Scan for the cell matching the given text and deliver its (x, y) coordinate at center. 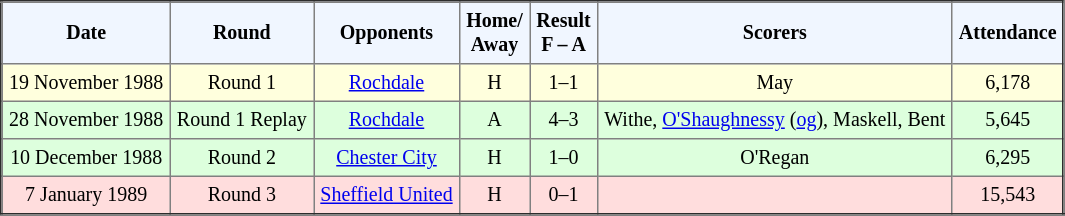
7 January 1989 (86, 195)
4–3 (564, 120)
Round 3 (242, 195)
15,543 (1008, 195)
19 November 1988 (86, 83)
6,295 (1008, 158)
ResultF – A (564, 33)
Attendance (1008, 33)
Round (242, 33)
Round 1 Replay (242, 120)
Round 2 (242, 158)
1–1 (564, 83)
Opponents (387, 33)
O'Regan (776, 158)
10 December 1988 (86, 158)
Withe, O'Shaughnessy (og), Maskell, Bent (776, 120)
Home/Away (494, 33)
5,645 (1008, 120)
May (776, 83)
Chester City (387, 158)
28 November 1988 (86, 120)
Scorers (776, 33)
0–1 (564, 195)
1–0 (564, 158)
Sheffield United (387, 195)
Date (86, 33)
A (494, 120)
6,178 (1008, 83)
Round 1 (242, 83)
